Detect which cell encompasses the target text, then output its (X, Y) center coordinate. 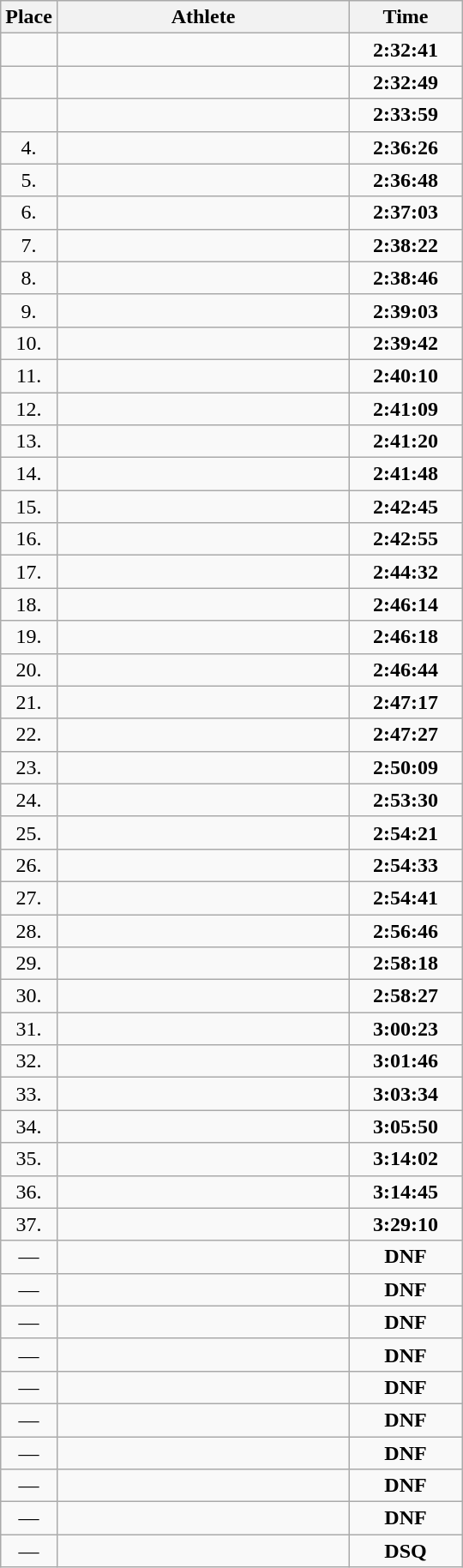
26. (29, 865)
33. (29, 1094)
2:40:10 (406, 375)
2:42:55 (406, 539)
2:38:22 (406, 245)
32. (29, 1061)
24. (29, 800)
3:03:34 (406, 1094)
2:39:03 (406, 310)
2:32:49 (406, 82)
37. (29, 1224)
20. (29, 670)
2:42:45 (406, 507)
2:36:26 (406, 147)
2:50:09 (406, 767)
3:14:02 (406, 1159)
19. (29, 637)
17. (29, 572)
2:41:09 (406, 409)
36. (29, 1192)
2:44:32 (406, 572)
2:47:17 (406, 702)
35. (29, 1159)
30. (29, 996)
2:46:44 (406, 670)
2:56:46 (406, 930)
34. (29, 1126)
9. (29, 310)
2:37:03 (406, 213)
3:14:45 (406, 1192)
14. (29, 474)
6. (29, 213)
5. (29, 180)
25. (29, 832)
2:46:18 (406, 637)
4. (29, 147)
8. (29, 278)
2:53:30 (406, 800)
7. (29, 245)
13. (29, 442)
3:01:46 (406, 1061)
2:41:48 (406, 474)
29. (29, 964)
2:39:42 (406, 343)
Place (29, 17)
16. (29, 539)
3:00:23 (406, 1029)
2:54:41 (406, 898)
11. (29, 375)
2:54:21 (406, 832)
2:46:14 (406, 604)
2:58:18 (406, 964)
2:58:27 (406, 996)
2:47:27 (406, 735)
15. (29, 507)
12. (29, 409)
2:36:48 (406, 180)
DSQ (406, 1551)
2:54:33 (406, 865)
2:32:41 (406, 50)
Athlete (202, 17)
3:05:50 (406, 1126)
Time (406, 17)
18. (29, 604)
21. (29, 702)
28. (29, 930)
2:38:46 (406, 278)
27. (29, 898)
10. (29, 343)
23. (29, 767)
22. (29, 735)
2:33:59 (406, 115)
2:41:20 (406, 442)
3:29:10 (406, 1224)
31. (29, 1029)
